Return the [x, y] coordinate for the center point of the cell that contains the specified text.  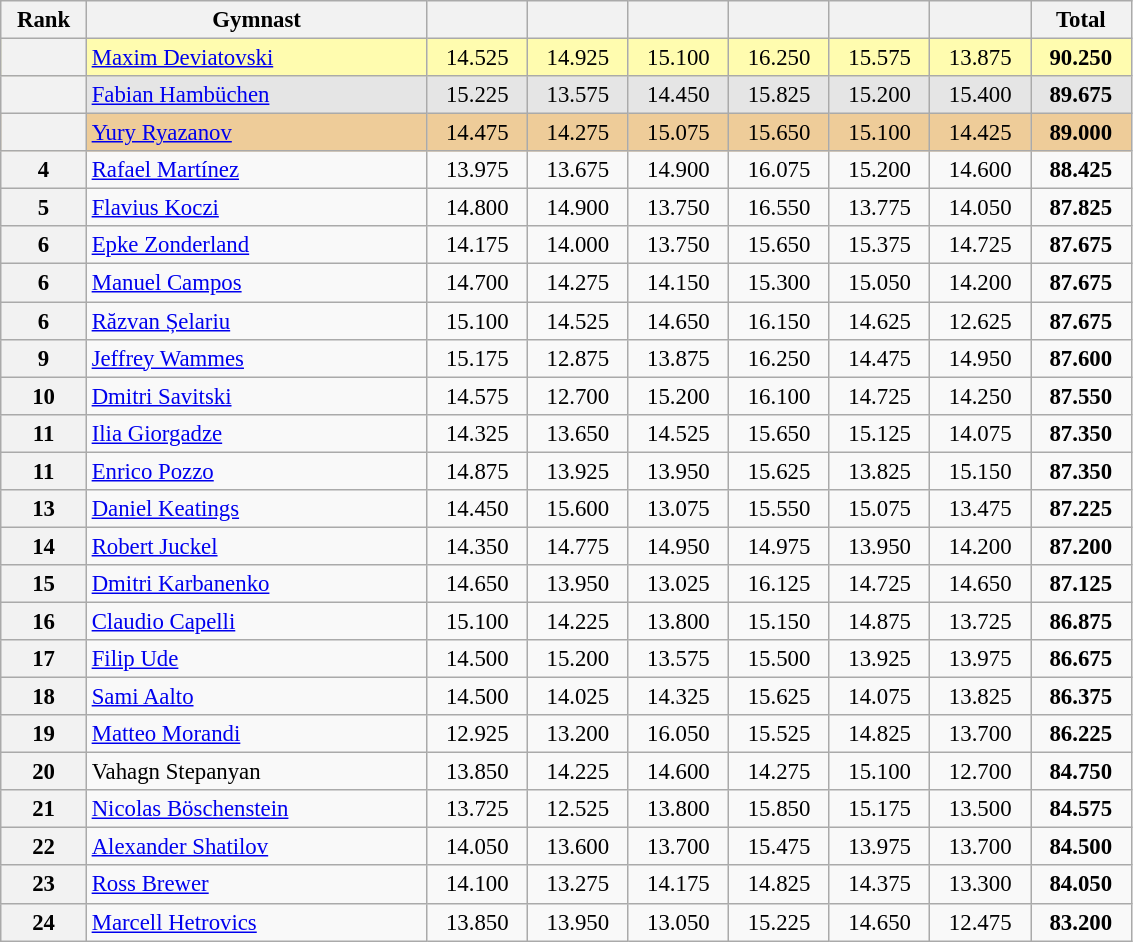
15.500 [780, 659]
16.100 [780, 396]
86.875 [1080, 621]
12.525 [578, 809]
Rafael Martínez [256, 170]
90.250 [1080, 58]
13.600 [578, 847]
20 [44, 772]
12.625 [980, 321]
14.700 [478, 283]
84.500 [1080, 847]
13.050 [678, 922]
Ilia Giorgadze [256, 433]
13.075 [678, 509]
86.225 [1080, 734]
13.300 [980, 885]
21 [44, 809]
15.575 [880, 58]
14.375 [880, 885]
12.875 [578, 358]
Fabian Hambüchen [256, 95]
Alexander Shatilov [256, 847]
12.475 [980, 922]
15.300 [780, 283]
84.575 [1080, 809]
Vahagn Stepanyan [256, 772]
16.050 [678, 734]
13.675 [578, 170]
15.125 [880, 433]
Total [1080, 20]
9 [44, 358]
89.000 [1080, 133]
14.025 [578, 697]
83.200 [1080, 922]
13.275 [578, 885]
16.075 [780, 170]
14.000 [578, 245]
15 [44, 584]
86.375 [1080, 697]
15.825 [780, 95]
13.500 [980, 809]
84.050 [1080, 885]
13.475 [980, 509]
Flavius Koczi [256, 208]
18 [44, 697]
16.550 [780, 208]
Gymnast [256, 20]
14 [44, 546]
15.550 [780, 509]
13.025 [678, 584]
14.150 [678, 283]
10 [44, 396]
15.850 [780, 809]
Rank [44, 20]
14.925 [578, 58]
13.200 [578, 734]
89.675 [1080, 95]
Enrico Pozzo [256, 471]
13 [44, 509]
4 [44, 170]
15.400 [980, 95]
22 [44, 847]
86.675 [1080, 659]
Nicolas Böschenstein [256, 809]
14.100 [478, 885]
87.200 [1080, 546]
17 [44, 659]
19 [44, 734]
Maxim Deviatovski [256, 58]
14.425 [980, 133]
15.600 [578, 509]
87.825 [1080, 208]
15.375 [880, 245]
14.575 [478, 396]
Daniel Keatings [256, 509]
15.050 [880, 283]
14.775 [578, 546]
13.650 [578, 433]
16.125 [780, 584]
Sami Aalto [256, 697]
16 [44, 621]
87.125 [1080, 584]
Epke Zonderland [256, 245]
87.550 [1080, 396]
12.925 [478, 734]
14.250 [980, 396]
Jeffrey Wammes [256, 358]
14.975 [780, 546]
Răzvan Șelariu [256, 321]
Manuel Campos [256, 283]
Yury Ryazanov [256, 133]
88.425 [1080, 170]
16.150 [780, 321]
Robert Juckel [256, 546]
87.600 [1080, 358]
24 [44, 922]
13.775 [880, 208]
Matteo Morandi [256, 734]
23 [44, 885]
84.750 [1080, 772]
Ross Brewer [256, 885]
Dmitri Karbanenko [256, 584]
Claudio Capelli [256, 621]
87.225 [1080, 509]
5 [44, 208]
Dmitri Savitski [256, 396]
14.625 [880, 321]
14.800 [478, 208]
15.525 [780, 734]
15.475 [780, 847]
Filip Ude [256, 659]
14.350 [478, 546]
Marcell Hetrovics [256, 922]
